Capture the cell that displays the provided text and extract its [x, y] central coordinate. 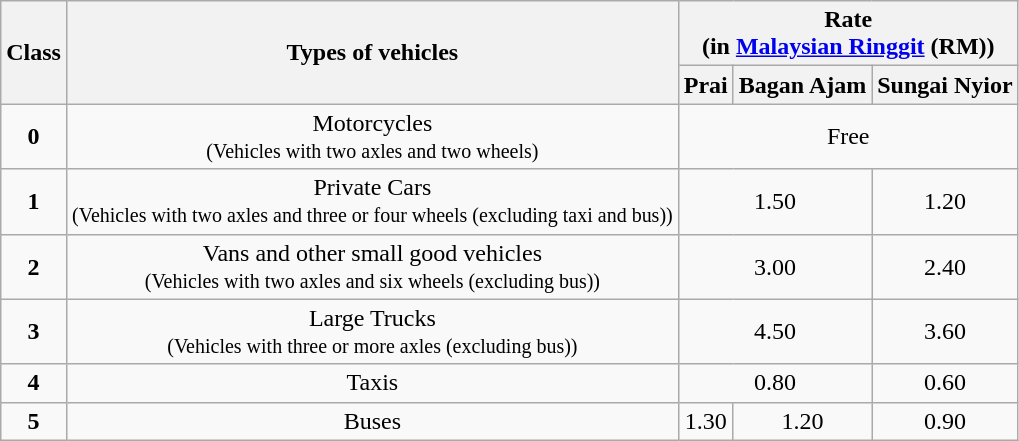
Rate(in Malaysian Ringgit (RM)) [848, 34]
0.60 [945, 383]
Sungai Nyior [945, 85]
2 [34, 266]
Buses [372, 421]
Types of vehicles [372, 52]
0.90 [945, 421]
3 [34, 332]
Class [34, 52]
1.30 [706, 421]
5 [34, 421]
3.00 [774, 266]
Prai [706, 85]
Bagan Ajam [802, 85]
Large Trucks(Vehicles with three or more axles (excluding bus)) [372, 332]
1 [34, 202]
4 [34, 383]
Taxis [372, 383]
3.60 [945, 332]
Private Cars(Vehicles with two axles and three or four wheels (excluding taxi and bus)) [372, 202]
4.50 [774, 332]
0.80 [774, 383]
Free [848, 136]
1.50 [774, 202]
Vans and other small good vehicles(Vehicles with two axles and six wheels (excluding bus)) [372, 266]
2.40 [945, 266]
0 [34, 136]
Motorcycles(Vehicles with two axles and two wheels) [372, 136]
